Capture the cell that displays the provided text and extract its [X, Y] central coordinate. 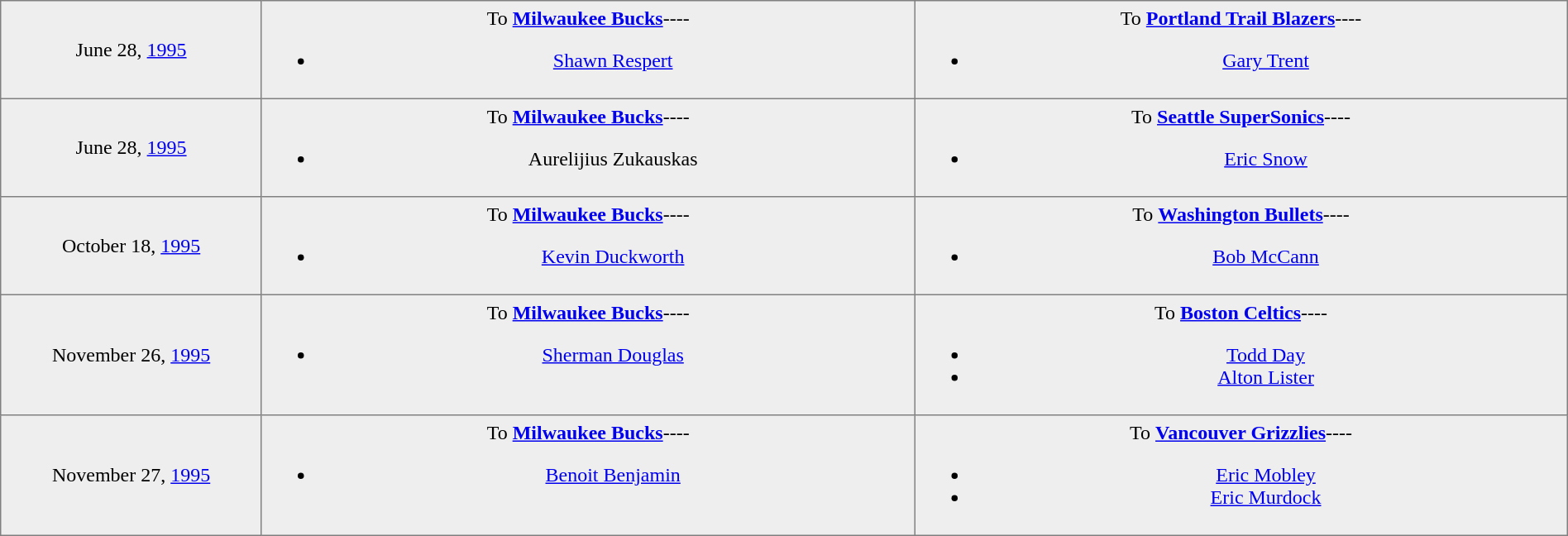
October 18, 1995 [131, 246]
To Milwaukee Bucks----Sherman Douglas [587, 355]
To Washington Bullets----Bob McCann [1241, 246]
November 26, 1995 [131, 355]
To Milwaukee Bucks----Kevin Duckworth [587, 246]
To Boston Celtics----Todd DayAlton Lister [1241, 355]
November 27, 1995 [131, 476]
To Portland Trail Blazers----Gary Trent [1241, 50]
To Milwaukee Bucks----Benoit Benjamin [587, 476]
To Milwaukee Bucks----Aurelijius Zukauskas [587, 147]
To Seattle SuperSonics----Eric Snow [1241, 147]
To Milwaukee Bucks----Shawn Respert [587, 50]
To Vancouver Grizzlies----Eric MobleyEric Murdock [1241, 476]
